Locate the cell with the specified text and output its (X, Y) center coordinate. 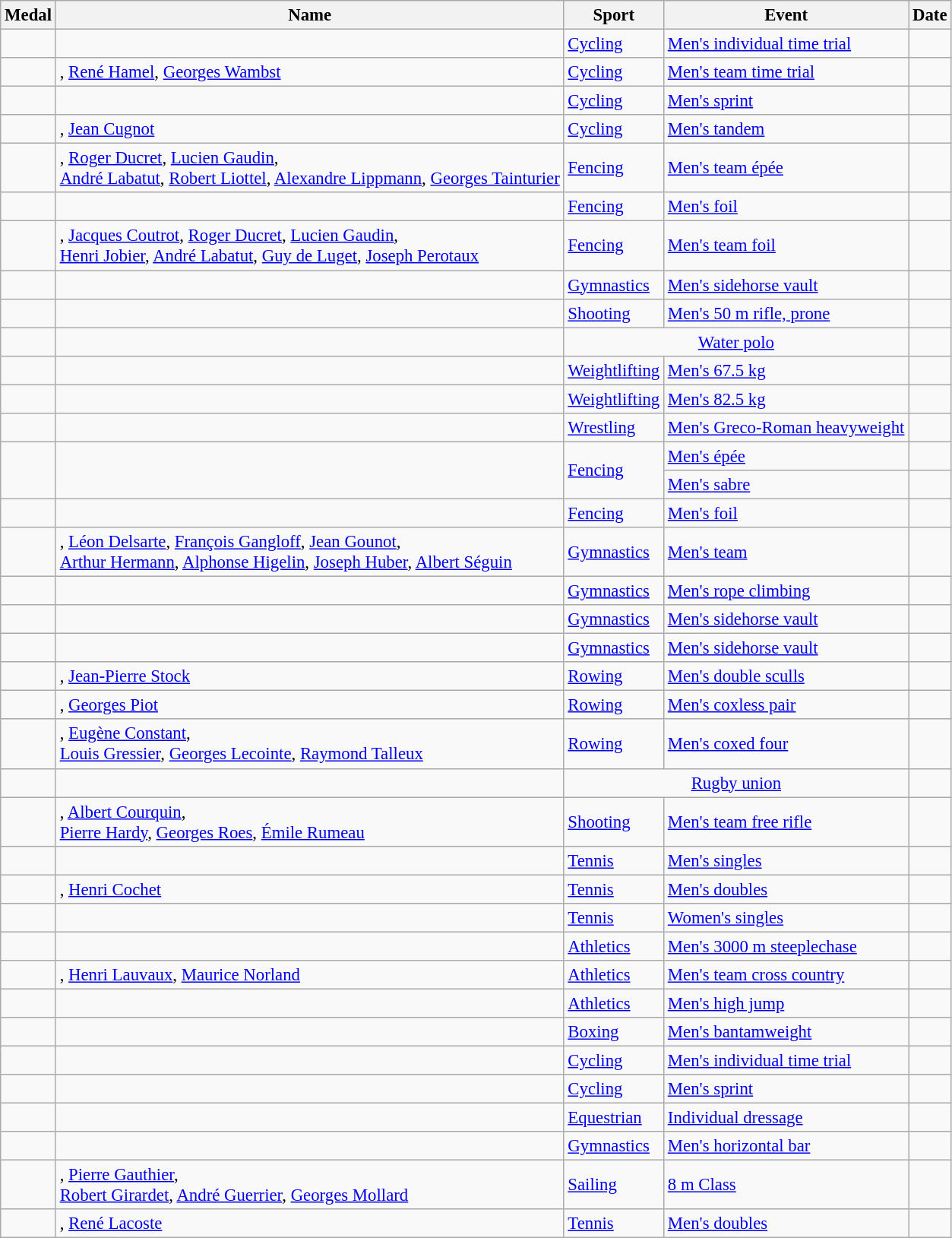
Men's 82.5 kg (786, 399)
Men's coxed four (786, 745)
, Henri Cochet (310, 889)
Men's sabre (786, 485)
Men's horizontal bar (786, 1146)
, Georges Piot (310, 705)
Event (786, 15)
Men's 3000 m steeplechase (786, 946)
Wrestling (614, 428)
, Henri Lauvaux, Maurice Norland (310, 975)
Men's bantamweight (786, 1032)
Men's 50 m rifle, prone (786, 313)
Men's rope climbing (786, 591)
Rugby union (736, 783)
Men's double sculls (786, 676)
, Léon Delsarte, François Gangloff, Jean Gounot,Arthur Hermann, Alphonse Higelin, Joseph Huber, Albert Séguin (310, 552)
, Eugène Constant,Louis Gressier, Georges Lecointe, Raymond Talleux (310, 745)
Men's singles (786, 860)
Men's doubles (786, 889)
Men's coxless pair (786, 705)
8 m Class (786, 1186)
Sailing (614, 1186)
, Pierre Gauthier,Robert Girardet, André Guerrier, Georges Mollard (310, 1186)
Women's singles (786, 918)
Sport (614, 15)
Men's team (786, 552)
Men's team foil (786, 246)
Water polo (736, 342)
, Jean Cugnot (310, 129)
Men's épée (786, 456)
Men's team time trial (786, 72)
, Albert Courquin,Pierre Hardy, Georges Roes, Émile Rumeau (310, 822)
Medal (29, 15)
Equestrian (614, 1118)
Men's tandem (786, 129)
, René Hamel, Georges Wambst (310, 72)
Name (310, 15)
Men's Greco-Roman heavyweight (786, 428)
Men's team épée (786, 169)
Individual dressage (786, 1118)
Date (930, 15)
Men's team free rifle (786, 822)
Men's team cross country (786, 975)
Men's 67.5 kg (786, 370)
Boxing (614, 1032)
, Roger Ducret, Lucien Gaudin,André Labatut, Robert Liottel, Alexandre Lippmann, Georges Tainturier (310, 169)
, Jacques Coutrot, Roger Ducret, Lucien Gaudin,Henri Jobier, André Labatut, Guy de Luget, Joseph Perotaux (310, 246)
Men's high jump (786, 1003)
, Jean-Pierre Stock (310, 676)
